Detect which cell encompasses the target text, then output its (X, Y) center coordinate. 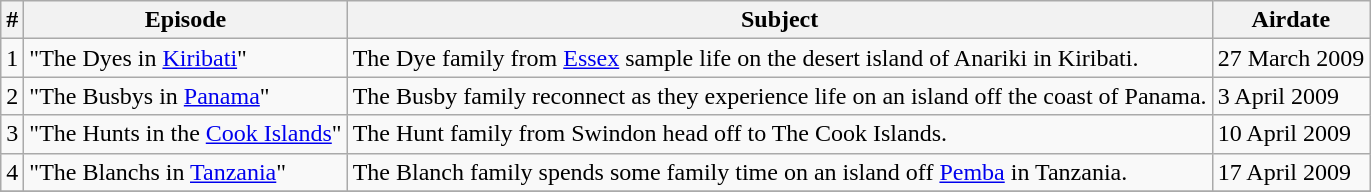
The Hunt family from Swindon head off to The Cook Islands. (780, 134)
10 April 2009 (1291, 134)
"The Dyes in Kiribati" (186, 58)
The Busby family reconnect as they experience life on an island off the coast of Panama. (780, 96)
"The Busbys in Panama" (186, 96)
The Blanch family spends some family time on an island off Pemba in Tanzania. (780, 172)
# (12, 20)
Airdate (1291, 20)
"The Hunts in the Cook Islands" (186, 134)
The Dye family from Essex sample life on the desert island of Anariki in Kiribati. (780, 58)
"The Blanchs in Tanzania" (186, 172)
17 April 2009 (1291, 172)
1 (12, 58)
3 April 2009 (1291, 96)
2 (12, 96)
Episode (186, 20)
Subject (780, 20)
4 (12, 172)
3 (12, 134)
27 March 2009 (1291, 58)
